Determine the [X, Y] coordinate at the center of the cell enclosing the given text.  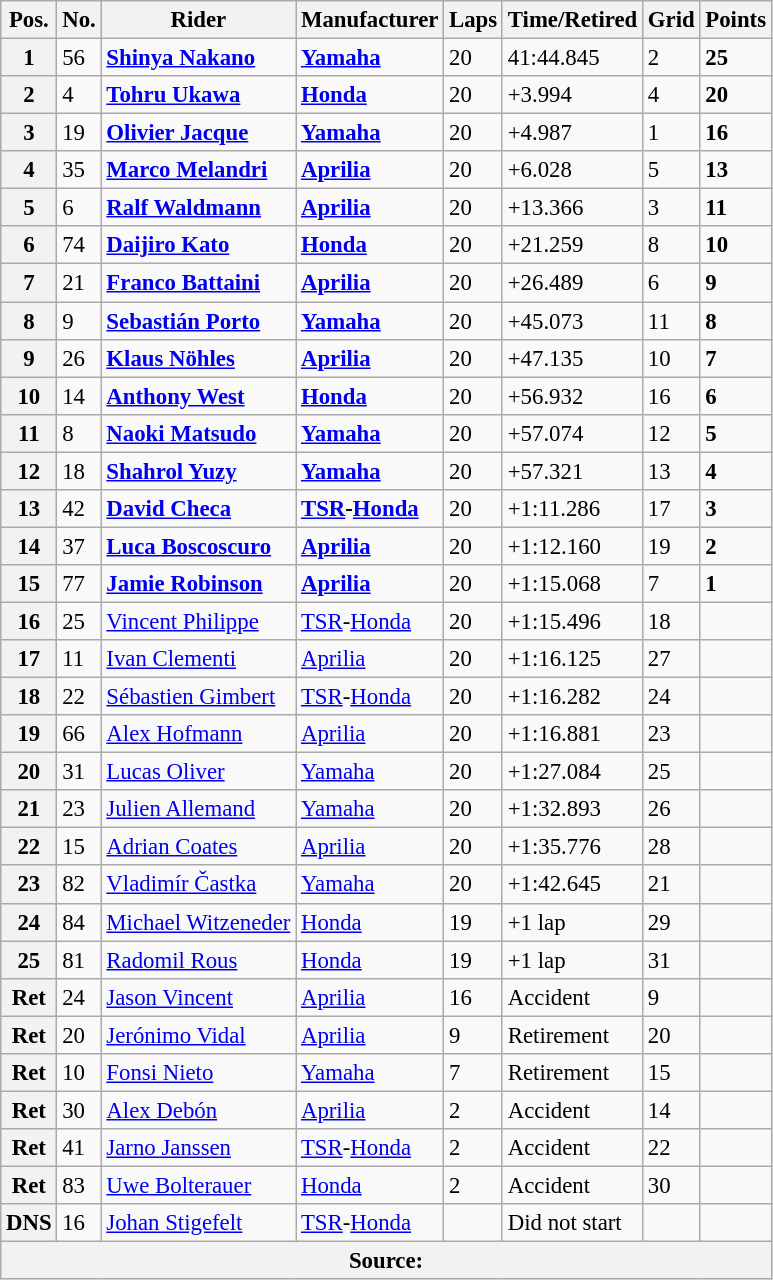
Michael Witzeneder [198, 922]
Johan Stigefelt [198, 1223]
+57.321 [572, 471]
+13.366 [572, 208]
42 [79, 509]
84 [79, 922]
Alex Hofmann [198, 734]
Sébastien Gimbert [198, 697]
+1:11.286 [572, 509]
82 [79, 885]
Luca Boscoscuro [198, 546]
+1:16.125 [572, 659]
29 [672, 922]
81 [79, 960]
Jerónimo Vidal [198, 1035]
Jamie Robinson [198, 584]
Vincent Philippe [198, 621]
28 [672, 847]
Lucas Oliver [198, 772]
41:44.845 [572, 58]
Shahrol Yuzy [198, 471]
Manufacturer [370, 20]
+21.259 [572, 245]
Uwe Bolterauer [198, 1185]
+1:16.282 [572, 697]
35 [79, 170]
Jason Vincent [198, 997]
+1:12.160 [572, 546]
Franco Battaini [198, 283]
Vladimír Častka [198, 885]
Source: [386, 1261]
+1:32.893 [572, 809]
66 [79, 734]
Did not start [572, 1223]
37 [79, 546]
No. [79, 20]
Grid [672, 20]
+47.135 [572, 358]
+1:15.068 [572, 584]
+26.489 [572, 283]
83 [79, 1185]
Radomil Rous [198, 960]
Shinya Nakano [198, 58]
56 [79, 58]
+3.994 [572, 95]
Naoki Matsudo [198, 433]
Fonsi Nieto [198, 1073]
Julien Allemand [198, 809]
77 [79, 584]
Daijiro Kato [198, 245]
David Checa [198, 509]
+1:15.496 [572, 621]
+1:27.084 [572, 772]
Sebastián Porto [198, 321]
Time/Retired [572, 20]
27 [672, 659]
Anthony West [198, 396]
+1:42.645 [572, 885]
+45.073 [572, 321]
+56.932 [572, 396]
Pos. [29, 20]
Olivier Jacque [198, 133]
Ivan Clementi [198, 659]
Jarno Janssen [198, 1148]
Rider [198, 20]
+57.074 [572, 433]
+6.028 [572, 170]
Klaus Nöhles [198, 358]
74 [79, 245]
Laps [474, 20]
+4.987 [572, 133]
Points [736, 20]
Adrian Coates [198, 847]
DNS [29, 1223]
41 [79, 1148]
+1:16.881 [572, 734]
Ralf Waldmann [198, 208]
Marco Melandri [198, 170]
+1:35.776 [572, 847]
Tohru Ukawa [198, 95]
Alex Debón [198, 1110]
